Output the (x, y) coordinate of the center of the cell containing the given text.  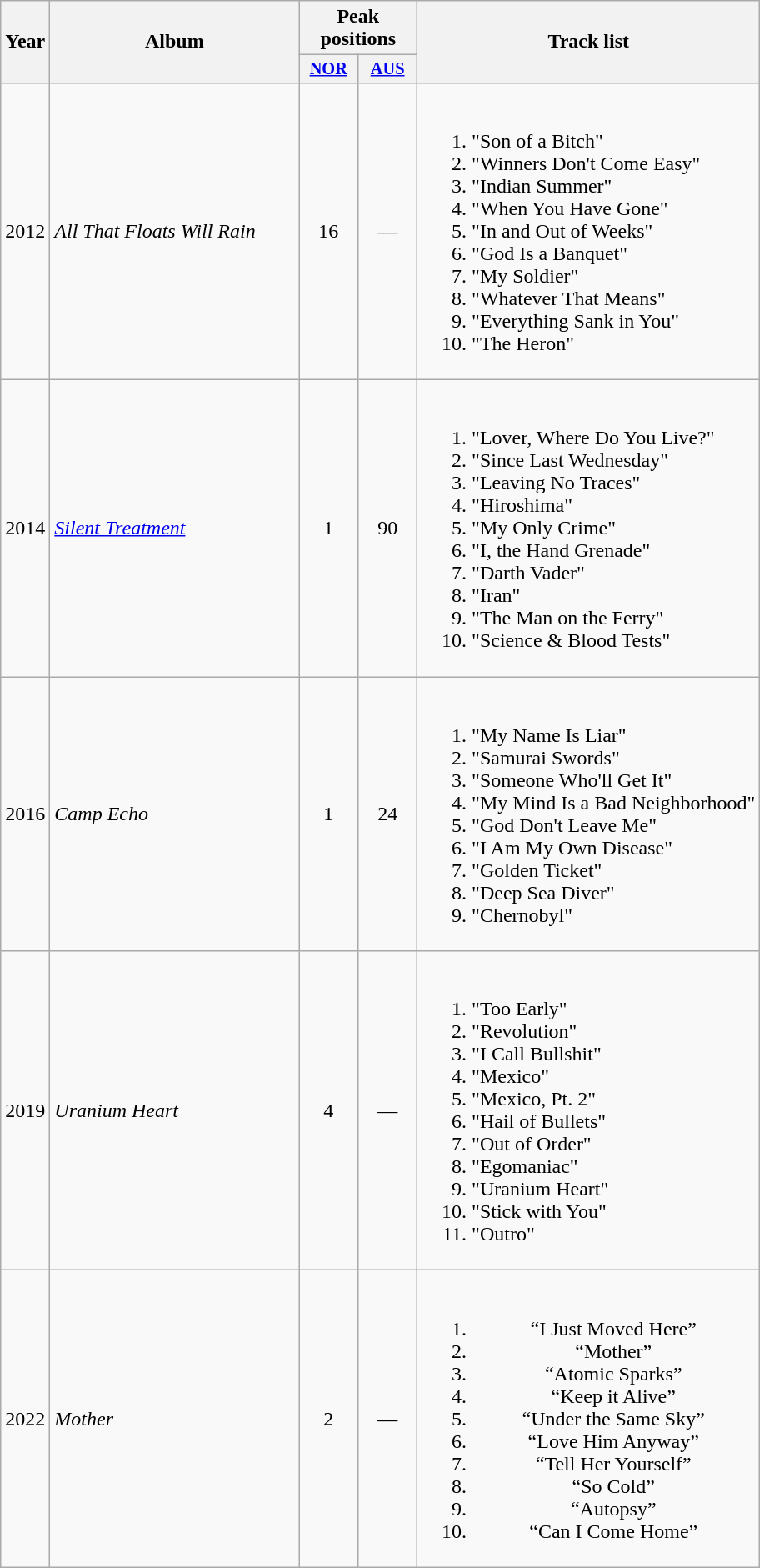
2016 (25, 814)
Silent Treatment (175, 529)
2019 (25, 1110)
All That Floats Will Rain (175, 231)
AUS (388, 69)
90 (388, 529)
NOR (328, 69)
Peak positions (358, 28)
2014 (25, 529)
Uranium Heart (175, 1110)
Year (25, 42)
24 (388, 814)
"Too Early""Revolution""I Call Bullshit""Mexico""Mexico, Pt. 2""Hail of Bullets""Out of Order""Egomaniac""Uranium Heart""Stick with You""Outro" (588, 1110)
Mother (175, 1419)
Album (175, 42)
Track list (588, 42)
2 (328, 1419)
2012 (25, 231)
Camp Echo (175, 814)
“I Just Moved Here”“Mother”“Atomic Sparks”“Keep it Alive”“Under the Same Sky”“Love Him Anyway”“Tell Her Yourself”“So Cold”“Autopsy”“Can I Come Home” (588, 1419)
16 (328, 231)
4 (328, 1110)
2022 (25, 1419)
